Extract the (X, Y) coordinate from the center of the cell holding the provided text.  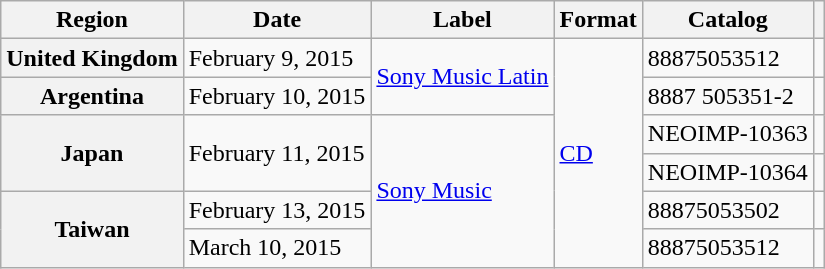
February 9, 2015 (277, 58)
February 13, 2015 (277, 210)
United Kingdom (92, 58)
Region (92, 20)
Sony Music (462, 191)
Label (462, 20)
March 10, 2015 (277, 248)
Sony Music Latin (462, 77)
Argentina (92, 96)
88875053502 (728, 210)
Taiwan (92, 229)
Catalog (728, 20)
Japan (92, 153)
Date (277, 20)
February 11, 2015 (277, 153)
Format (598, 20)
8887 505351-2 (728, 96)
February 10, 2015 (277, 96)
NEOIMP-10363 (728, 134)
NEOIMP-10364 (728, 172)
CD (598, 153)
